Capture the cell that displays the provided text and extract its [X, Y] central coordinate. 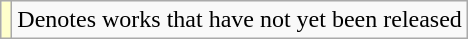
Denotes works that have not yet been released [240, 20]
